Find where the given text appears and provide that cell's center as (X, Y) coordinate. 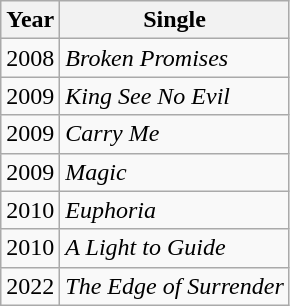
Carry Me (174, 134)
2022 (30, 286)
Year (30, 20)
Single (174, 20)
The Edge of Surrender (174, 286)
A Light to Guide (174, 248)
Broken Promises (174, 58)
King See No Evil (174, 96)
Euphoria (174, 210)
Magic (174, 172)
2008 (30, 58)
